Output the (x, y) coordinate of the center of the cell containing the given text.  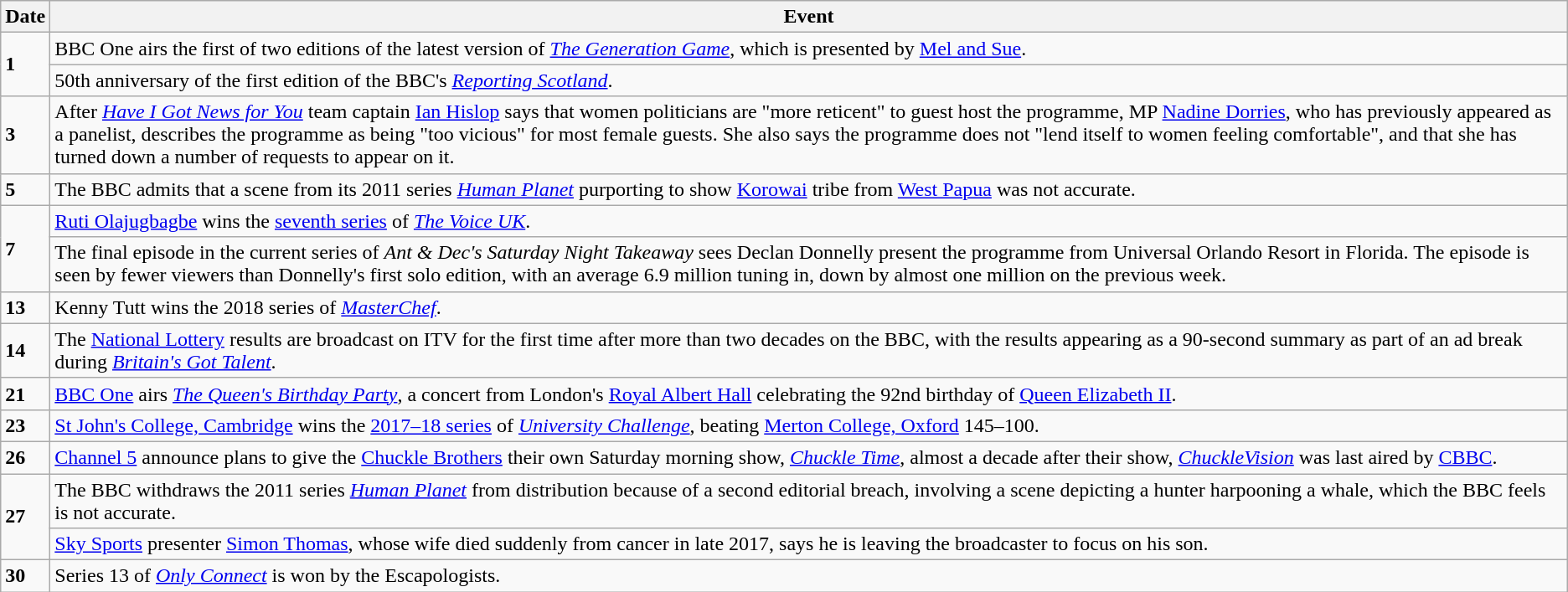
Sky Sports presenter Simon Thomas, whose wife died suddenly from cancer in late 2017, says he is leaving the broadcaster to focus on his son. (809, 544)
27 (25, 517)
21 (25, 394)
Kenny Tutt wins the 2018 series of MasterChef. (809, 307)
BBC One airs the first of two editions of the latest version of The Generation Game, which is presented by Mel and Sue. (809, 49)
26 (25, 457)
1 (25, 64)
13 (25, 307)
Series 13 of Only Connect is won by the Escapologists. (809, 576)
5 (25, 189)
Date (25, 17)
3 (25, 135)
Ruti Olajugbagbe wins the seventh series of The Voice UK. (809, 221)
St John's College, Cambridge wins the 2017–18 series of University Challenge, beating Merton College, Oxford 145–100. (809, 425)
BBC One airs The Queen's Birthday Party, a concert from London's Royal Albert Hall celebrating the 92nd birthday of Queen Elizabeth II. (809, 394)
The BBC admits that a scene from its 2011 series Human Planet purporting to show Korowai tribe from West Papua was not accurate. (809, 189)
30 (25, 576)
7 (25, 248)
Event (809, 17)
23 (25, 425)
14 (25, 350)
50th anniversary of the first edition of the BBC's Reporting Scotland. (809, 80)
